Determine the (x, y) coordinate at the center of the cell enclosing the given text.  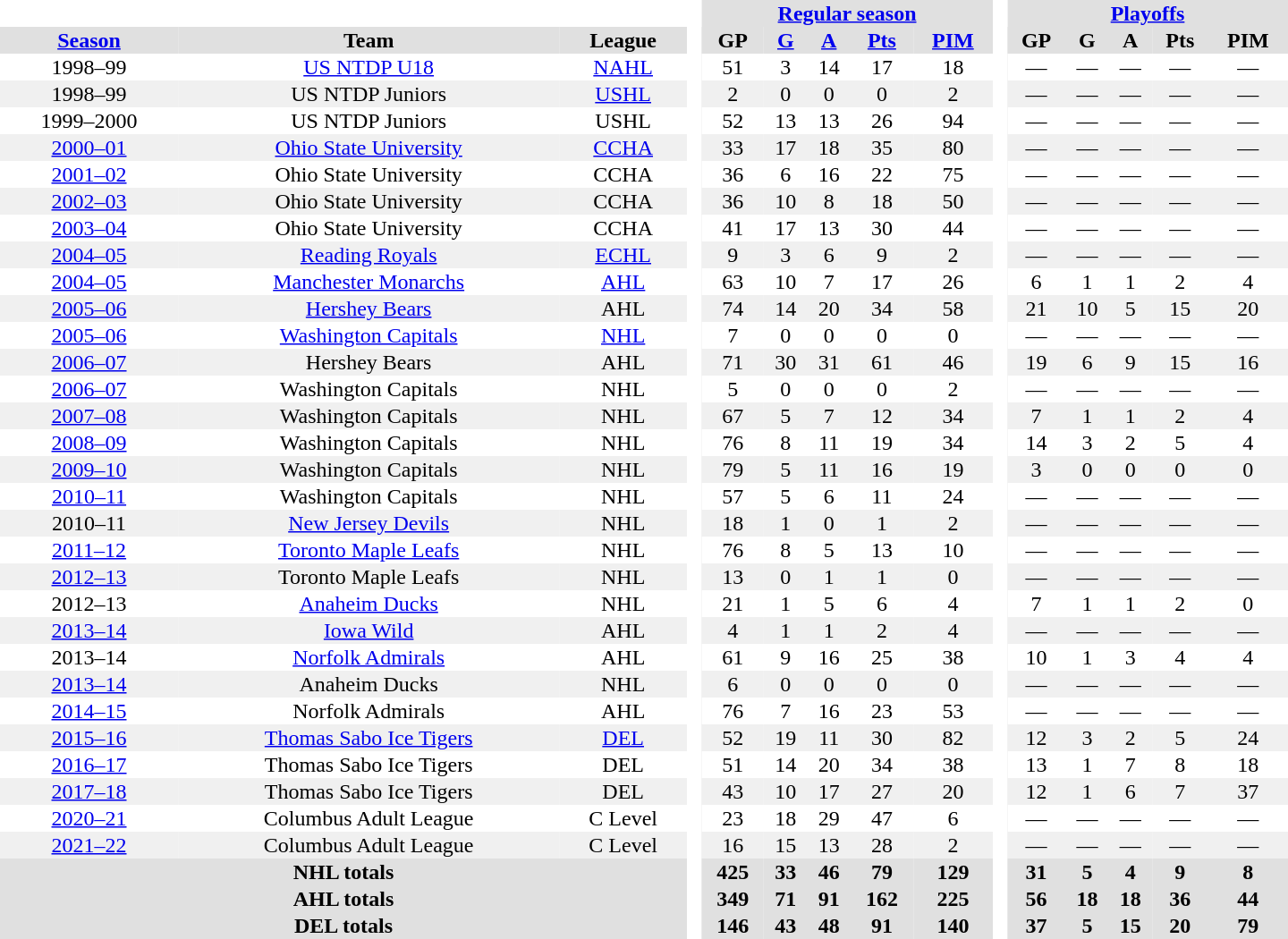
41 (733, 228)
53 (953, 711)
Playoffs (1148, 13)
Regular season (847, 13)
2003–04 (89, 228)
162 (882, 899)
63 (733, 282)
NAHL (623, 67)
Iowa Wild (369, 630)
22 (882, 174)
50 (953, 201)
29 (829, 818)
140 (953, 926)
2001–02 (89, 174)
2011–12 (89, 550)
New Jersey Devils (369, 523)
2007–08 (89, 416)
2017–18 (89, 791)
74 (733, 309)
DEL totals (343, 926)
57 (733, 496)
Season (89, 40)
75 (953, 174)
27 (882, 791)
2021–22 (89, 845)
Reading Royals (369, 255)
2014–15 (89, 711)
NHL totals (343, 872)
2002–03 (89, 201)
2000–01 (89, 148)
Team (369, 40)
225 (953, 899)
35 (882, 148)
146 (733, 926)
80 (953, 148)
ECHL (623, 255)
2009–10 (89, 469)
2015–16 (89, 738)
Manchester Monarchs (369, 282)
1999–2000 (89, 121)
25 (882, 657)
US NTDP U18 (369, 67)
58 (953, 309)
2020–21 (89, 818)
56 (1036, 899)
AHL totals (343, 899)
League (623, 40)
28 (882, 845)
94 (953, 121)
47 (882, 818)
349 (733, 899)
129 (953, 872)
2008–09 (89, 443)
48 (829, 926)
82 (953, 738)
67 (733, 416)
425 (733, 872)
2016–17 (89, 765)
